Extract the (x, y) coordinate from the center of the cell holding the provided text.  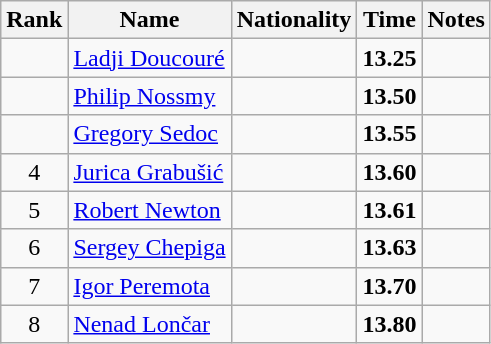
Philip Nossmy (150, 96)
Ladji Doucouré (150, 58)
Jurica Grabušić (150, 172)
13.50 (390, 96)
6 (34, 248)
13.70 (390, 286)
13.80 (390, 324)
8 (34, 324)
13.60 (390, 172)
Nenad Lončar (150, 324)
Name (150, 20)
13.61 (390, 210)
13.63 (390, 248)
Robert Newton (150, 210)
Gregory Sedoc (150, 134)
7 (34, 286)
Rank (34, 20)
Notes (456, 20)
5 (34, 210)
Sergey Chepiga (150, 248)
13.25 (390, 58)
Igor Peremota (150, 286)
4 (34, 172)
Time (390, 20)
Nationality (294, 20)
13.55 (390, 134)
